For the text-containing cell, return its midpoint in (x, y) coordinate format. 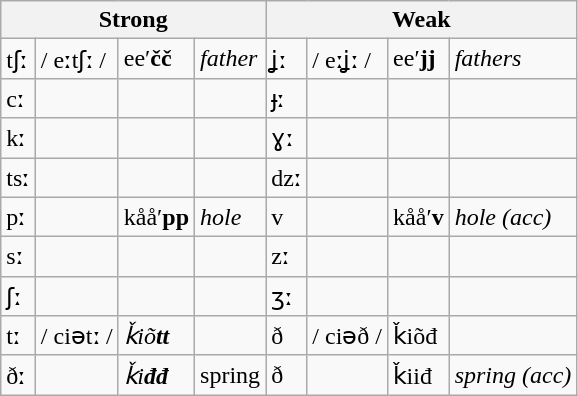
Weak (422, 20)
cː (18, 98)
father (230, 59)
ðː (18, 375)
ǩiõtt (156, 336)
v (286, 217)
kåå′v (419, 217)
sː (18, 257)
tʃː (18, 59)
ʝː (286, 59)
ɟː (286, 98)
/ eːʝː / (348, 59)
ee′jj (419, 59)
kː (18, 138)
fathers (513, 59)
hole (230, 217)
ʃː (18, 296)
ǩiiđ (419, 375)
hole (acc) (513, 217)
tsː (18, 178)
spring (230, 375)
tː (18, 336)
kåå′pp (156, 217)
ǩiđđ (156, 375)
zː (286, 257)
pː (18, 217)
/ ciətː / (76, 336)
ee′čč (156, 59)
spring (acc) (513, 375)
Strong (134, 20)
ɣː (286, 138)
dzː (286, 178)
/ ciəð / (348, 336)
ʒː (286, 296)
ǩiõđ (419, 336)
/ eːtʃː / (76, 59)
